Search for the cell housing the specified text and yield its (x, y) center coordinate. 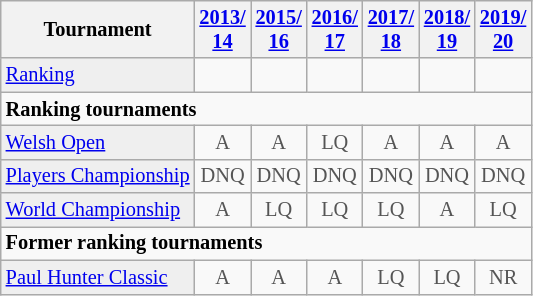
2015/16 (279, 29)
Tournament (98, 29)
Ranking (98, 75)
2013/14 (222, 29)
Former ranking tournaments (266, 243)
2016/17 (335, 29)
2017/18 (391, 29)
Paul Hunter Classic (98, 277)
2018/19 (447, 29)
World Championship (98, 210)
Welsh Open (98, 142)
NR (503, 277)
Players Championship (98, 176)
Ranking tournaments (266, 109)
2019/20 (503, 29)
